Find where the given text appears and provide that cell's center as [X, Y] coordinate. 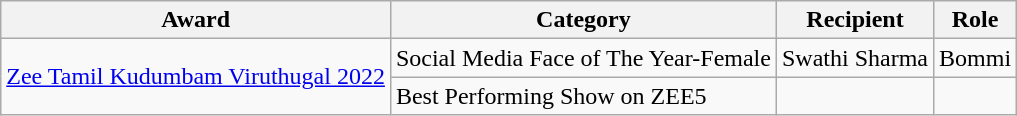
Award [196, 20]
Recipient [854, 20]
Bommi [976, 58]
Role [976, 20]
Swathi Sharma [854, 58]
Best Performing Show on ZEE5 [583, 96]
Social Media Face of The Year-Female [583, 58]
Category [583, 20]
Zee Tamil Kudumbam Viruthugal 2022 [196, 77]
